Determine the [x, y] coordinate at the center of the cell enclosing the given text.  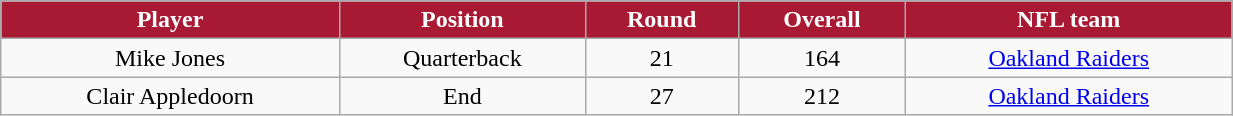
Clair Appledoorn [170, 96]
Player [170, 20]
NFL team [1069, 20]
Quarterback [462, 58]
End [462, 96]
Round [662, 20]
212 [822, 96]
21 [662, 58]
164 [822, 58]
Position [462, 20]
Overall [822, 20]
Mike Jones [170, 58]
27 [662, 96]
